From the cell containing the given text, extract its center point as (X, Y) coordinate. 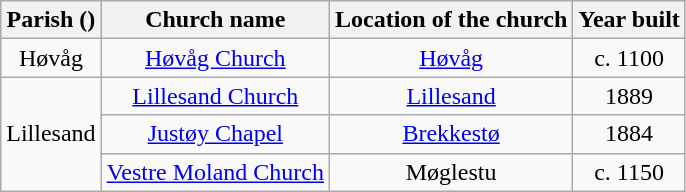
c. 1150 (630, 172)
Møglestu (450, 172)
Justøy Chapel (215, 134)
Year built (630, 20)
Lillesand Church (215, 96)
Høvåg Church (215, 58)
c. 1100 (630, 58)
1889 (630, 96)
1884 (630, 134)
Church name (215, 20)
Location of the church (450, 20)
Brekkestø (450, 134)
Parish () (51, 20)
Vestre Moland Church (215, 172)
